Detect which cell encompasses the target text, then output its [x, y] center coordinate. 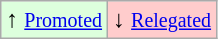
↓ Relegated [162, 20]
↑ Promoted [54, 20]
